Find where the given text appears and provide that cell's center as [x, y] coordinate. 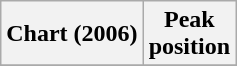
Peakposition [189, 34]
Chart (2006) [72, 34]
